Find where the given text appears and provide that cell's center as (x, y) coordinate. 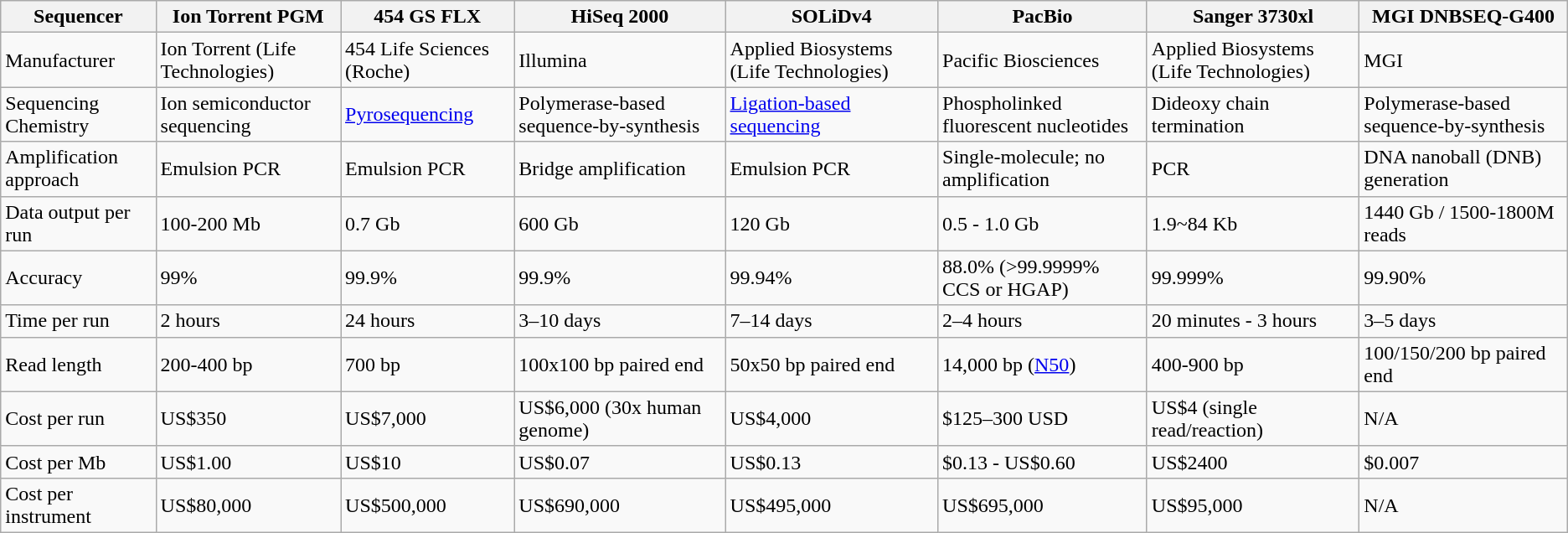
Data output per run (79, 223)
US$495,000 (832, 505)
US$1.00 (248, 462)
US$0.13 (832, 462)
2–4 hours (1043, 321)
700 bp (427, 364)
Ion Torrent (Life Technologies) (248, 60)
200-400 bp (248, 364)
DNA nanoball (DNB) generation (1463, 169)
MGI (1463, 60)
1440 Gb / 1500-1800M reads (1463, 223)
Single-molecule; no amplification (1043, 169)
US$2400 (1253, 462)
400-900 bp (1253, 364)
0.5 - 1.0 Gb (1043, 223)
Dideoxy chain termination (1253, 114)
24 hours (427, 321)
20 minutes - 3 hours (1253, 321)
Illumina (620, 60)
US$80,000 (248, 505)
600 Gb (620, 223)
US$350 (248, 419)
3–5 days (1463, 321)
50x50 bp paired end (832, 364)
100x100 bp paired end (620, 364)
Sequencing Chemistry (79, 114)
US$4 (single read/reaction) (1253, 419)
100-200 Mb (248, 223)
US$695,000 (1043, 505)
120 Gb (832, 223)
US$4,000 (832, 419)
Cost per instrument (79, 505)
14,000 bp (N50) (1043, 364)
PCR (1253, 169)
$125–300 USD (1043, 419)
Phospholinked fluorescent nucleotides (1043, 114)
US$95,000 (1253, 505)
454 GS FLX (427, 17)
US$6,000 (30x human genome) (620, 419)
Pacific Biosciences (1043, 60)
US$500,000 (427, 505)
454 Life Sciences (Roche) (427, 60)
2 hours (248, 321)
99.999% (1253, 278)
HiSeq 2000 (620, 17)
100/150/200 bp paired end (1463, 364)
Ligation-based sequencing (832, 114)
US$0.07 (620, 462)
Amplification approach (79, 169)
US$690,000 (620, 505)
Sanger 3730xl (1253, 17)
Read length (79, 364)
Pyrosequencing (427, 114)
Manufacturer (79, 60)
SOLiDv4 (832, 17)
Sequencer (79, 17)
$0.007 (1463, 462)
Bridge amplification (620, 169)
1.9~84 Kb (1253, 223)
3–10 days (620, 321)
Accuracy (79, 278)
$0.13 - US$0.60 (1043, 462)
99.90% (1463, 278)
Cost per Mb (79, 462)
88.0% (>99.9999% CCS or HGAP) (1043, 278)
Time per run (79, 321)
99.94% (832, 278)
Ion semiconductor sequencing (248, 114)
0.7 Gb (427, 223)
99% (248, 278)
Ion Torrent PGM (248, 17)
MGI DNBSEQ-G400 (1463, 17)
US$7,000 (427, 419)
US$10 (427, 462)
PacBio (1043, 17)
Cost per run (79, 419)
7–14 days (832, 321)
